From the cell containing the given text, extract its center point as [X, Y] coordinate. 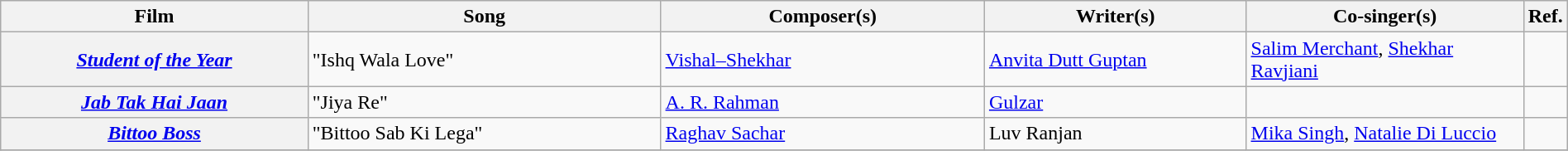
Co-singer(s) [1384, 17]
"Jiya Re" [485, 102]
Salim Merchant, Shekhar Ravjiani [1384, 60]
Composer(s) [822, 17]
Raghav Sachar [822, 134]
Vishal–Shekhar [822, 60]
Song [485, 17]
A. R. Rahman [822, 102]
Student of the Year [155, 60]
"Ishq Wala Love" [485, 60]
Luv Ranjan [1115, 134]
Ref. [1545, 17]
Writer(s) [1115, 17]
Anvita Dutt Guptan [1115, 60]
Mika Singh, Natalie Di Luccio [1384, 134]
"Bittoo Sab Ki Lega" [485, 134]
Bittoo Boss [155, 134]
Jab Tak Hai Jaan [155, 102]
Film [155, 17]
Gulzar [1115, 102]
